For the text-containing cell, return its midpoint in [x, y] coordinate format. 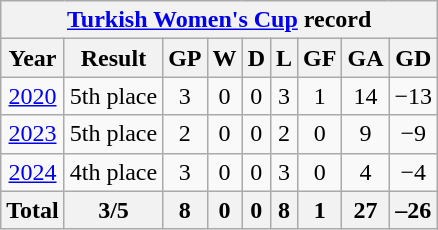
2023 [33, 134]
2024 [33, 172]
–26 [414, 210]
27 [366, 210]
14 [366, 96]
GF [320, 58]
Total [33, 210]
4 [366, 172]
GD [414, 58]
GP [185, 58]
W [224, 58]
D [256, 58]
4th place [113, 172]
GA [366, 58]
Result [113, 58]
−13 [414, 96]
3/5 [113, 210]
2020 [33, 96]
Year [33, 58]
−9 [414, 134]
L [284, 58]
Turkish Women's Cup record [220, 20]
9 [366, 134]
−4 [414, 172]
